Detect which cell encompasses the target text, then output its (x, y) center coordinate. 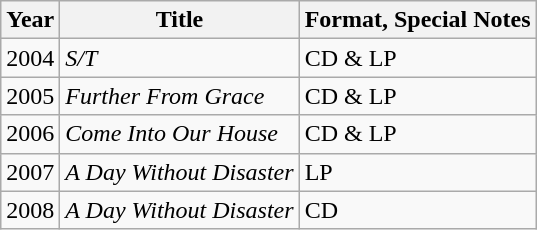
Further From Grace (180, 96)
Format, Special Notes (418, 20)
Come Into Our House (180, 134)
S/T (180, 58)
2007 (30, 172)
Year (30, 20)
2004 (30, 58)
LP (418, 172)
2008 (30, 210)
2006 (30, 134)
Title (180, 20)
CD (418, 210)
2005 (30, 96)
